Identify which cell holds the provided text, then report its (X, Y) central coordinate. 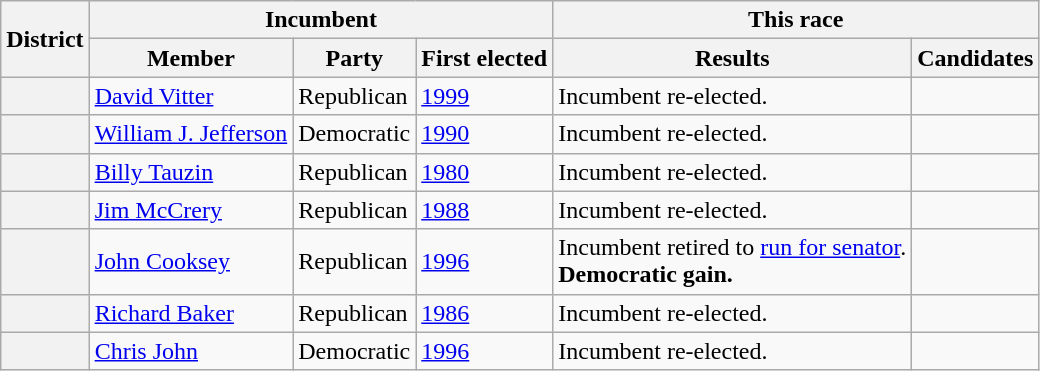
Party (354, 58)
This race (796, 20)
Jim McCrery (191, 210)
1988 (484, 210)
Richard Baker (191, 313)
Incumbent (321, 20)
District (45, 39)
First elected (484, 58)
1999 (484, 96)
Member (191, 58)
Billy Tauzin (191, 172)
Chris John (191, 351)
Results (732, 58)
Candidates (976, 58)
John Cooksey (191, 262)
David Vitter (191, 96)
1990 (484, 134)
William J. Jefferson (191, 134)
1986 (484, 313)
Incumbent retired to run for senator.Democratic gain. (732, 262)
1980 (484, 172)
